Determine the (x, y) coordinate at the center of the cell enclosing the given text.  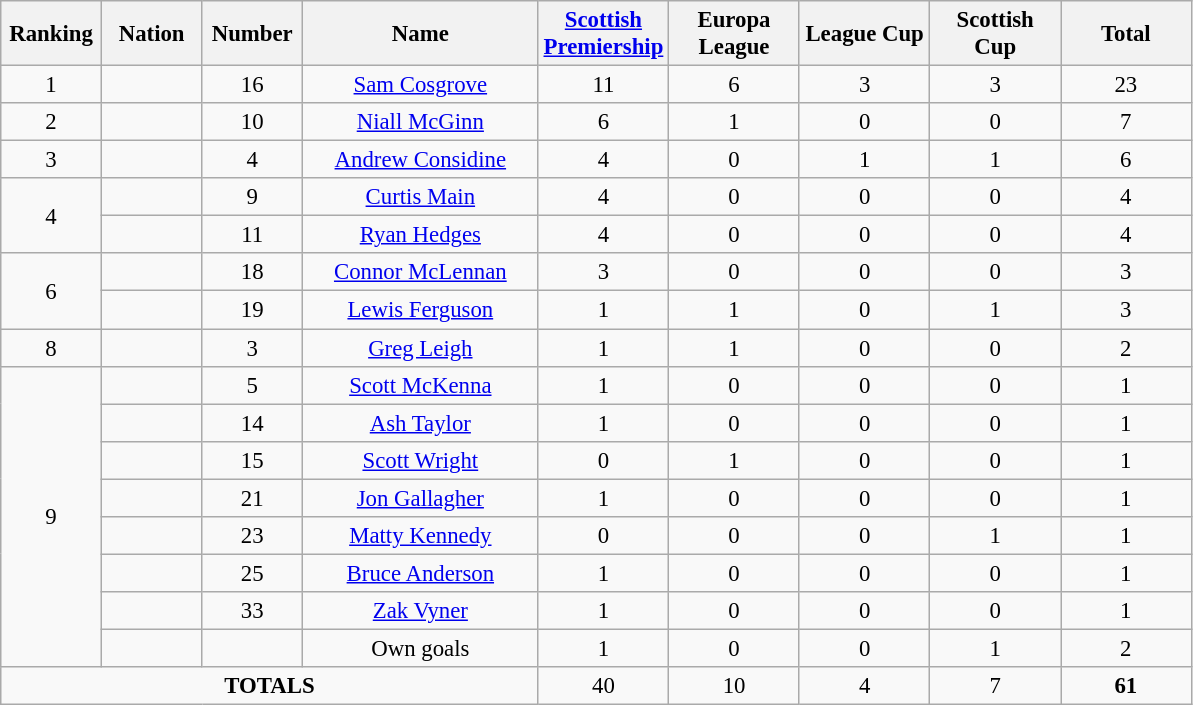
21 (252, 498)
Bruce Anderson (421, 573)
Ryan Hedges (421, 235)
TOTALS (270, 686)
5 (252, 385)
40 (604, 686)
Connor McLennan (421, 273)
Ranking (52, 34)
Niall McGinn (421, 122)
Total (1126, 34)
8 (52, 348)
Scottish Cup (996, 34)
Jon Gallagher (421, 498)
Own goals (421, 648)
Scottish Premiership (604, 34)
Sam Cosgrove (421, 85)
Scott McKenna (421, 385)
61 (1126, 686)
Andrew Considine (421, 160)
Matty Kennedy (421, 536)
18 (252, 273)
Europa League (734, 34)
14 (252, 423)
Lewis Ferguson (421, 310)
Curtis Main (421, 197)
19 (252, 310)
16 (252, 85)
Scott Wright (421, 460)
Number (252, 34)
League Cup (864, 34)
Nation (152, 34)
Zak Vyner (421, 611)
25 (252, 573)
Ash Taylor (421, 423)
Name (421, 34)
15 (252, 460)
33 (252, 611)
Greg Leigh (421, 348)
